Scan for the cell matching the given text and deliver its [x, y] coordinate at center. 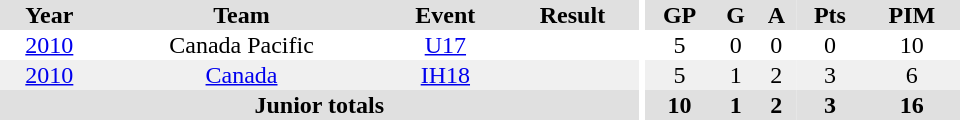
Junior totals [320, 105]
G [736, 15]
Canada Pacific [242, 45]
A [776, 15]
Year [50, 15]
GP [679, 15]
U17 [445, 45]
Event [445, 15]
16 [912, 105]
Canada [242, 75]
Pts [830, 15]
Team [242, 15]
Result [572, 15]
PIM [912, 15]
IH18 [445, 75]
6 [912, 75]
